Return the (X, Y) coordinate for the center point of the cell that contains the specified text.  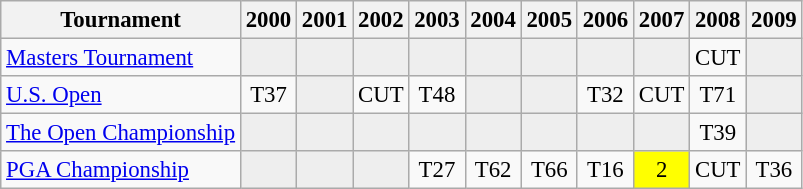
2005 (549, 20)
The Open Championship (121, 133)
T71 (718, 95)
T48 (437, 95)
2006 (605, 20)
2 (661, 170)
2001 (325, 20)
T36 (774, 170)
2009 (774, 20)
T37 (268, 95)
Masters Tournament (121, 58)
PGA Championship (121, 170)
2003 (437, 20)
2004 (493, 20)
U.S. Open (121, 95)
2007 (661, 20)
T66 (549, 170)
2002 (381, 20)
T16 (605, 170)
T27 (437, 170)
T32 (605, 95)
Tournament (121, 20)
T62 (493, 170)
2000 (268, 20)
T39 (718, 133)
2008 (718, 20)
